From the cell containing the given text, extract its center point as [x, y] coordinate. 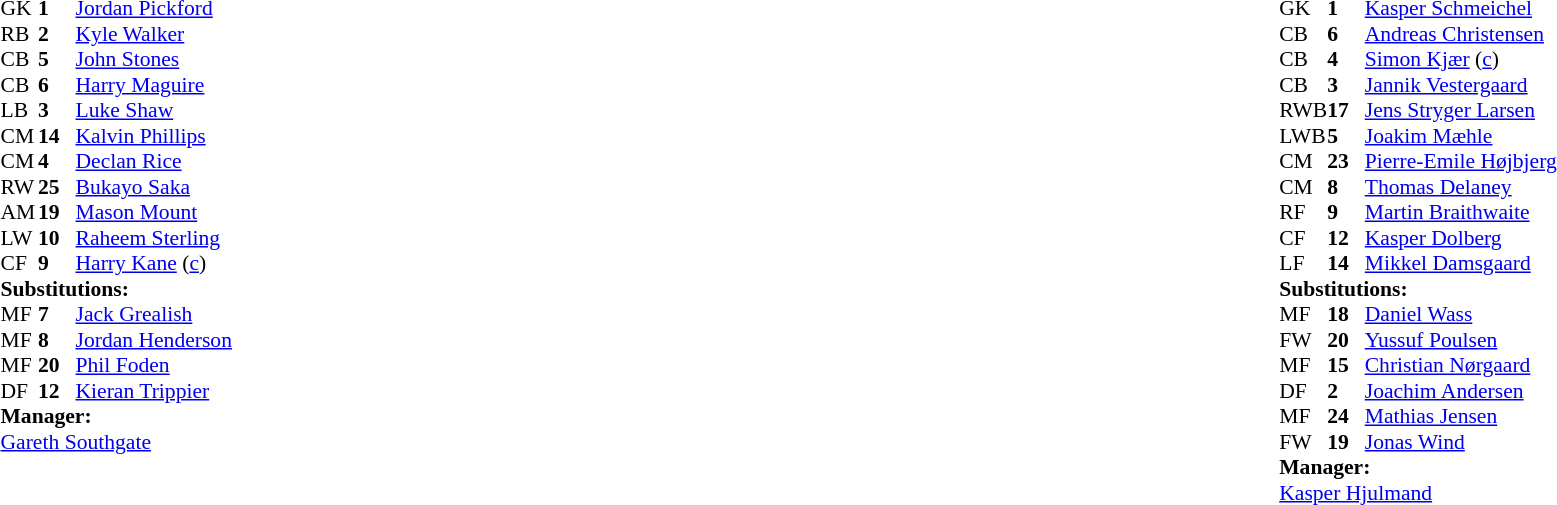
Andreas Christensen [1461, 34]
AM [19, 213]
Thomas Delaney [1461, 187]
7 [57, 315]
LWB [1303, 136]
15 [1346, 365]
Jannik Vestergaard [1461, 85]
Kieran Trippier [154, 391]
Raheem Sterling [154, 238]
Harry Maguire [154, 85]
18 [1346, 315]
Yussuf Poulsen [1461, 340]
Kasper Dolberg [1461, 238]
Pierre-Emile Højbjerg [1461, 161]
17 [1346, 111]
Joakim Mæhle [1461, 136]
Daniel Wass [1461, 315]
24 [1346, 417]
25 [57, 187]
LW [19, 238]
LF [1303, 263]
Luke Shaw [154, 111]
Gareth Southgate [116, 442]
Jack Grealish [154, 315]
Jonas Wind [1461, 442]
LB [19, 111]
Harry Kane (c) [154, 263]
Kyle Walker [154, 34]
Kalvin Phillips [154, 136]
Mikkel Damsgaard [1461, 263]
Joachim Andersen [1461, 391]
RB [19, 34]
Mason Mount [154, 213]
Phil Foden [154, 365]
23 [1346, 161]
RF [1303, 213]
Jordan Henderson [154, 340]
10 [57, 238]
Christian Nørgaard [1461, 365]
John Stones [154, 59]
RWB [1303, 111]
Simon Kjær (c) [1461, 59]
Martin Braithwaite [1461, 213]
Jens Stryger Larsen [1461, 111]
Declan Rice [154, 161]
Mathias Jensen [1461, 417]
RW [19, 187]
Bukayo Saka [154, 187]
